Capture the cell that displays the provided text and extract its [x, y] central coordinate. 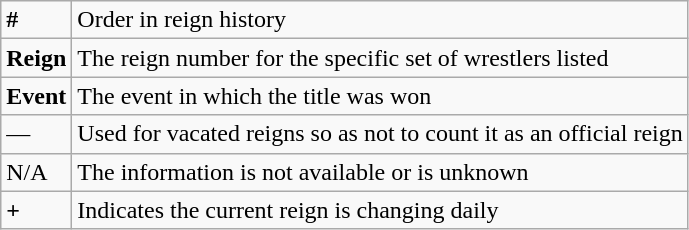
# [36, 20]
N/A [36, 172]
— [36, 134]
Event [36, 96]
Order in reign history [380, 20]
The information is not available or is unknown [380, 172]
Used for vacated reigns so as not to count it as an official reign [380, 134]
The event in which the title was won [380, 96]
Indicates the current reign is changing daily [380, 210]
The reign number for the specific set of wrestlers listed [380, 58]
Reign [36, 58]
+ [36, 210]
